Find where the given text appears and provide that cell's center as (X, Y) coordinate. 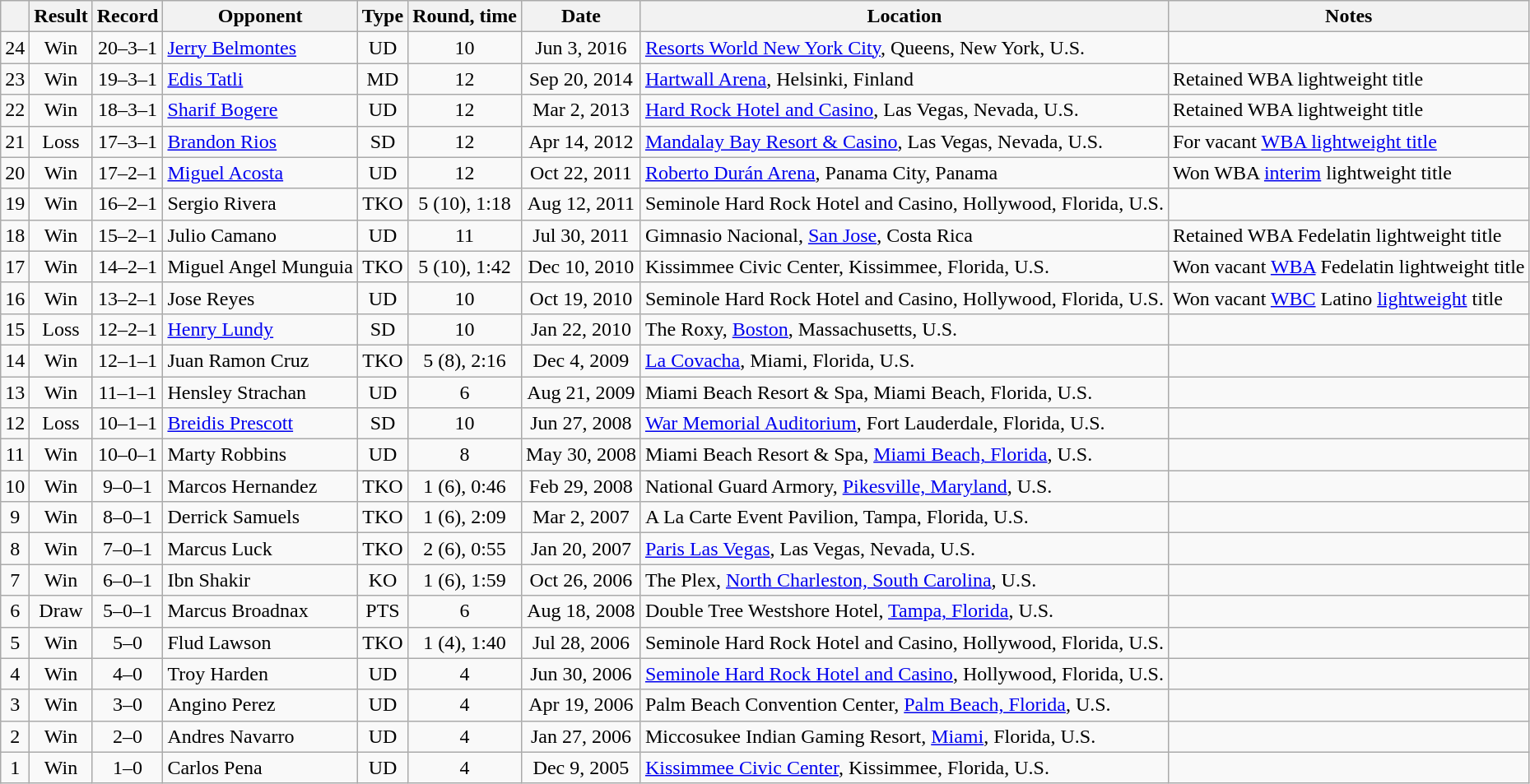
Miguel Acosta (260, 173)
12–2–1 (128, 329)
Oct 22, 2011 (581, 173)
Location (904, 16)
17–2–1 (128, 173)
Jun 30, 2006 (581, 674)
Draw (61, 611)
Date (581, 16)
17 (15, 267)
Paris Las Vegas, Las Vegas, Nevada, U.S. (904, 549)
21 (15, 141)
Double Tree Westshore Hotel, Tampa, Florida, U.S. (904, 611)
Jun 27, 2008 (581, 424)
Jul 30, 2011 (581, 235)
Julio Camano (260, 235)
23 (15, 79)
2 (15, 736)
3–0 (128, 705)
Dec 10, 2010 (581, 267)
7 (15, 580)
National Guard Armory, Pikesville, Maryland, U.S. (904, 486)
Ibn Shakir (260, 580)
15–2–1 (128, 235)
1 (6), 2:09 (465, 517)
Jul 28, 2006 (581, 643)
Marcus Broadnax (260, 611)
Apr 14, 2012 (581, 141)
6–0–1 (128, 580)
19 (15, 204)
Brandon Rios (260, 141)
Hartwall Arena, Helsinki, Finland (904, 79)
Gimnasio Nacional, San Jose, Costa Rica (904, 235)
1 (6), 0:46 (465, 486)
For vacant WBA lightweight title (1348, 141)
MD (382, 79)
Aug 21, 2009 (581, 392)
4–0 (128, 674)
10–1–1 (128, 424)
Sharif Bogere (260, 110)
Won vacant WBC Latino lightweight title (1348, 298)
Notes (1348, 16)
Miguel Angel Munguia (260, 267)
12–1–1 (128, 360)
Carlos Pena (260, 768)
Jan 20, 2007 (581, 549)
14 (15, 360)
5 (8), 2:16 (465, 360)
20–3–1 (128, 48)
7–0–1 (128, 549)
Andres Navarro (260, 736)
16 (15, 298)
Derrick Samuels (260, 517)
Aug 12, 2011 (581, 204)
Troy Harden (260, 674)
9 (15, 517)
Hensley Strachan (260, 392)
19–3–1 (128, 79)
Angino Perez (260, 705)
Breidis Prescott (260, 424)
11–1–1 (128, 392)
War Memorial Auditorium, Fort Lauderdale, Florida, U.S. (904, 424)
Won WBA interim lightweight title (1348, 173)
The Plex, North Charleston, South Carolina, U.S. (904, 580)
2–0 (128, 736)
18–3–1 (128, 110)
Oct 26, 2006 (581, 580)
May 30, 2008 (581, 455)
24 (15, 48)
3 (15, 705)
PTS (382, 611)
Jan 27, 2006 (581, 736)
Opponent (260, 16)
13 (15, 392)
18 (15, 235)
Won vacant WBA Fedelatin lightweight title (1348, 267)
Feb 29, 2008 (581, 486)
14–2–1 (128, 267)
Jerry Belmontes (260, 48)
15 (15, 329)
8–0–1 (128, 517)
5 (15, 643)
Resorts World New York City, Queens, New York, U.S. (904, 48)
Retained WBA Fedelatin lightweight title (1348, 235)
Round, time (465, 16)
16–2–1 (128, 204)
Miccosukee Indian Gaming Resort, Miami, Florida, U.S. (904, 736)
Sep 20, 2014 (581, 79)
Sergio Rivera (260, 204)
Edis Tatli (260, 79)
5–0–1 (128, 611)
1 (6), 1:59 (465, 580)
1–0 (128, 768)
Marcos Hernandez (260, 486)
Hard Rock Hotel and Casino, Las Vegas, Nevada, U.S. (904, 110)
Jun 3, 2016 (581, 48)
17–3–1 (128, 141)
1 (15, 768)
Marcus Luck (260, 549)
Mar 2, 2013 (581, 110)
Jose Reyes (260, 298)
KO (382, 580)
1 (4), 1:40 (465, 643)
Roberto Durán Arena, Panama City, Panama (904, 173)
Juan Ramon Cruz (260, 360)
5 (10), 1:18 (465, 204)
Jan 22, 2010 (581, 329)
Henry Lundy (260, 329)
A La Carte Event Pavilion, Tampa, Florida, U.S. (904, 517)
9–0–1 (128, 486)
Dec 4, 2009 (581, 360)
Type (382, 16)
13–2–1 (128, 298)
Result (61, 16)
20 (15, 173)
Record (128, 16)
10–0–1 (128, 455)
Flud Lawson (260, 643)
22 (15, 110)
Dec 9, 2005 (581, 768)
Oct 19, 2010 (581, 298)
Palm Beach Convention Center, Palm Beach, Florida, U.S. (904, 705)
La Covacha, Miami, Florida, U.S. (904, 360)
The Roxy, Boston, Massachusetts, U.S. (904, 329)
Marty Robbins (260, 455)
5 (10), 1:42 (465, 267)
Mandalay Bay Resort & Casino, Las Vegas, Nevada, U.S. (904, 141)
5–0 (128, 643)
2 (6), 0:55 (465, 549)
Apr 19, 2006 (581, 705)
Aug 18, 2008 (581, 611)
Mar 2, 2007 (581, 517)
